Scan for the cell matching the given text and deliver its [X, Y] coordinate at center. 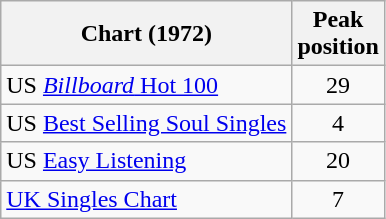
US Best Selling Soul Singles [146, 123]
20 [338, 161]
29 [338, 85]
US Billboard Hot 100 [146, 85]
US Easy Listening [146, 161]
7 [338, 199]
Peakposition [338, 34]
4 [338, 123]
UK Singles Chart [146, 199]
Chart (1972) [146, 34]
